Locate the cell with the specified text and output its [X, Y] center coordinate. 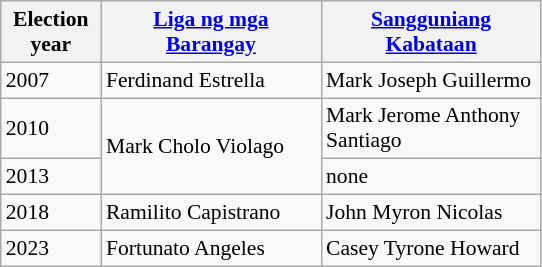
2018 [51, 213]
Liga ng mga Barangay [211, 32]
Mark Joseph Guillermo [431, 80]
Ferdinand Estrella [211, 80]
2010 [51, 128]
Electionyear [51, 32]
Mark Cholo Violago [211, 146]
2023 [51, 248]
Fortunato Angeles [211, 248]
Casey Tyrone Howard [431, 248]
2007 [51, 80]
Ramilito Capistrano [211, 213]
John Myron Nicolas [431, 213]
2013 [51, 177]
Sangguniang Kabataan [431, 32]
Mark Jerome Anthony Santiago [431, 128]
none [431, 177]
